Return the [x, y] coordinate for the center point of the cell that contains the specified text.  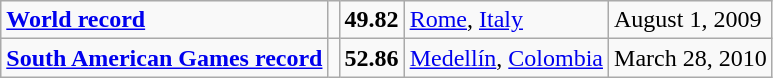
August 1, 2009 [691, 20]
49.82 [372, 20]
World record [164, 20]
Medellín, Colombia [506, 58]
South American Games record [164, 58]
52.86 [372, 58]
Rome, Italy [506, 20]
March 28, 2010 [691, 58]
